From the cell containing the given text, extract its center point as (X, Y) coordinate. 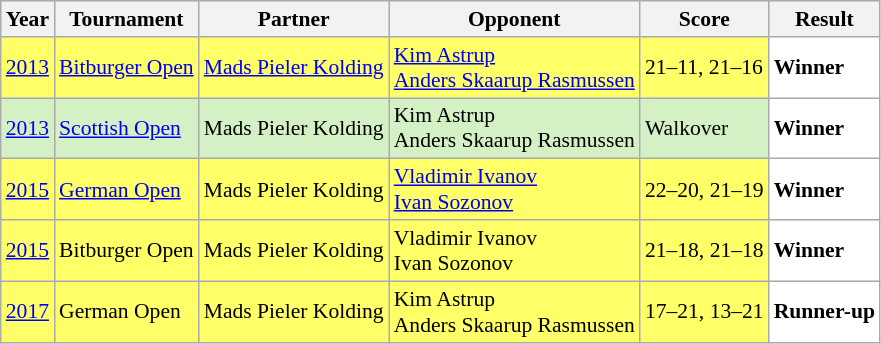
2017 (28, 312)
21–11, 21–16 (704, 68)
22–20, 21–19 (704, 190)
Year (28, 19)
Scottish Open (126, 128)
Tournament (126, 19)
17–21, 13–21 (704, 312)
Score (704, 19)
Partner (294, 19)
Walkover (704, 128)
Result (824, 19)
Opponent (514, 19)
Runner-up (824, 312)
21–18, 21–18 (704, 250)
